Return the (x, y) coordinate for the center point of the cell that contains the specified text.  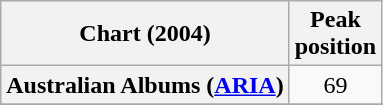
Australian Albums (ARIA) (145, 85)
Peakposition (335, 34)
Chart (2004) (145, 34)
69 (335, 85)
